Scan for the cell matching the given text and deliver its [X, Y] coordinate at center. 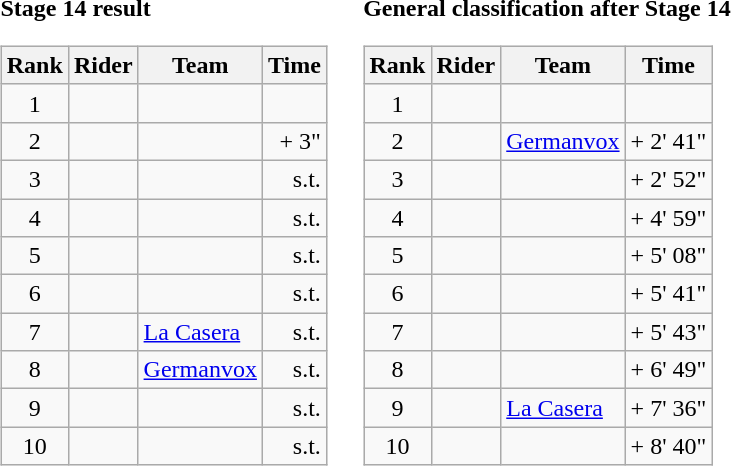
+ 7' 36" [668, 408]
+ 5' 41" [668, 294]
+ 2' 52" [668, 179]
+ 5' 43" [668, 332]
+ 4' 59" [668, 217]
+ 8' 40" [668, 446]
+ 6' 49" [668, 370]
+ 5' 08" [668, 256]
+ 2' 41" [668, 141]
+ 3" [294, 141]
